Scan for the cell matching the given text and deliver its [X, Y] coordinate at center. 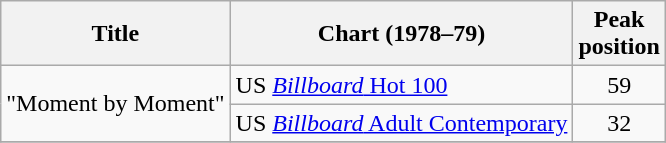
32 [619, 123]
Title [116, 34]
"Moment by Moment" [116, 104]
59 [619, 85]
Peakposition [619, 34]
US Billboard Hot 100 [402, 85]
US Billboard Adult Contemporary [402, 123]
Chart (1978–79) [402, 34]
